Capture the cell that displays the provided text and extract its [x, y] central coordinate. 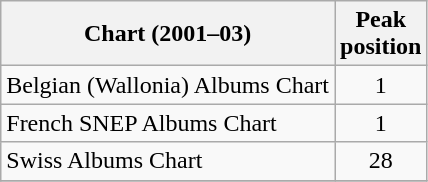
Chart (2001–03) [168, 34]
Peakposition [380, 34]
French SNEP Albums Chart [168, 123]
Swiss Albums Chart [168, 161]
28 [380, 161]
Belgian (Wallonia) Albums Chart [168, 85]
